Pinpoint the cell where the given text exists, returning its [x, y] midpoint coordinate. 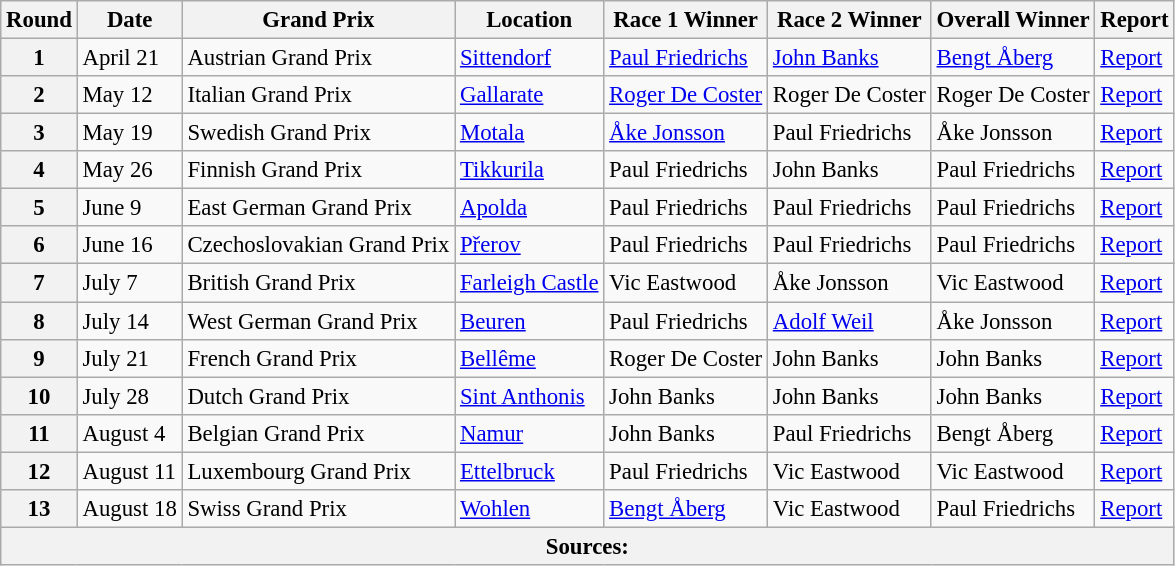
April 21 [130, 58]
5 [39, 208]
Sint Anthonis [530, 396]
Race 1 Winner [686, 20]
May 12 [130, 95]
Ettelbruck [530, 471]
June 9 [130, 208]
May 19 [130, 133]
Round [39, 20]
Overall Winner [1013, 20]
Date [130, 20]
Namur [530, 433]
Bellême [530, 358]
Czechoslovakian Grand Prix [318, 245]
August 18 [130, 509]
British Grand Prix [318, 283]
Grand Prix [318, 20]
9 [39, 358]
6 [39, 245]
Wohlen [530, 509]
1 [39, 58]
2 [39, 95]
Beuren [530, 321]
11 [39, 433]
West German Grand Prix [318, 321]
August 11 [130, 471]
East German Grand Prix [318, 208]
Luxembourg Grand Prix [318, 471]
Adolf Weil [850, 321]
August 4 [130, 433]
Sources: [588, 546]
Belgian Grand Prix [318, 433]
Italian Grand Prix [318, 95]
Farleigh Castle [530, 283]
Location [530, 20]
Apolda [530, 208]
13 [39, 509]
Austrian Grand Prix [318, 58]
Motala [530, 133]
3 [39, 133]
July 21 [130, 358]
Finnish Grand Prix [318, 170]
Dutch Grand Prix [318, 396]
Přerov [530, 245]
May 26 [130, 170]
10 [39, 396]
8 [39, 321]
7 [39, 283]
June 16 [130, 245]
4 [39, 170]
Race 2 Winner [850, 20]
Gallarate [530, 95]
Tikkurila [530, 170]
July 7 [130, 283]
French Grand Prix [318, 358]
Swiss Grand Prix [318, 509]
12 [39, 471]
Sittendorf [530, 58]
July 28 [130, 396]
Swedish Grand Prix [318, 133]
July 14 [130, 321]
